Return (x, y) of the center of cell containing provided text 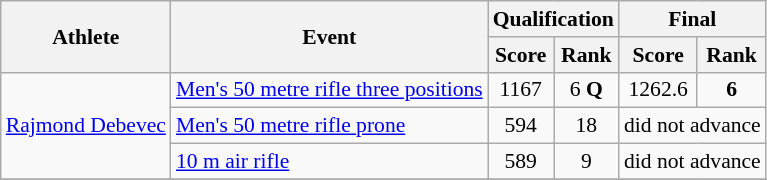
18 (586, 126)
1262.6 (658, 90)
589 (521, 162)
Men's 50 metre rifle prone (330, 126)
6 Q (586, 90)
6 (731, 90)
Athlete (86, 36)
Men's 50 metre rifle three positions (330, 90)
10 m air rifle (330, 162)
Final (692, 19)
Event (330, 36)
9 (586, 162)
594 (521, 126)
Qualification (554, 19)
1167 (521, 90)
Rajmond Debevec (86, 126)
